Return (x, y) of the center of cell containing provided text 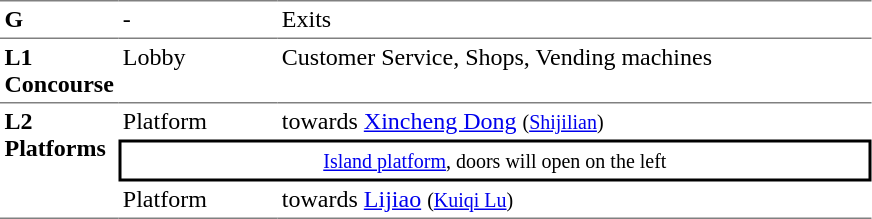
L1Concourse (59, 71)
- (198, 19)
Exits (574, 19)
Customer Service, Shops, Vending machines (574, 71)
Island platform, doors will open on the left (494, 161)
Platform (198, 122)
towards Xincheng Dong (Shijilian) (574, 122)
Lobby (198, 71)
G (59, 19)
